Provide the [X, Y] coordinate of the cell's center where the given text is located.  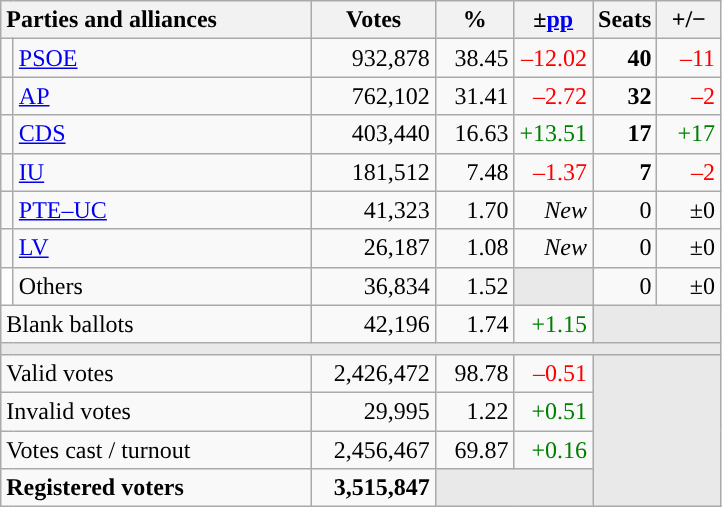
+/− [689, 20]
Registered voters [156, 488]
Votes [374, 20]
PSOE [162, 58]
2,456,467 [374, 449]
Blank ballots [156, 324]
+17 [689, 134]
932,878 [374, 58]
AP [162, 96]
7.48 [474, 172]
17 [625, 134]
403,440 [374, 134]
+13.51 [554, 134]
2,426,472 [374, 373]
–11 [689, 58]
41,323 [374, 210]
IU [162, 172]
3,515,847 [374, 488]
–1.37 [554, 172]
1.70 [474, 210]
98.78 [474, 373]
+1.15 [554, 324]
+0.51 [554, 411]
40 [625, 58]
–12.02 [554, 58]
–0.51 [554, 373]
Others [162, 286]
Parties and alliances [156, 20]
762,102 [374, 96]
38.45 [474, 58]
+0.16 [554, 449]
31.41 [474, 96]
Seats [625, 20]
Valid votes [156, 373]
1.52 [474, 286]
42,196 [374, 324]
Invalid votes [156, 411]
36,834 [374, 286]
69.87 [474, 449]
Votes cast / turnout [156, 449]
1.08 [474, 248]
PTE–UC [162, 210]
26,187 [374, 248]
181,512 [374, 172]
32 [625, 96]
29,995 [374, 411]
CDS [162, 134]
7 [625, 172]
–2.72 [554, 96]
1.74 [474, 324]
1.22 [474, 411]
±pp [554, 20]
16.63 [474, 134]
LV [162, 248]
% [474, 20]
